Detect which cell encompasses the target text, then output its [X, Y] center coordinate. 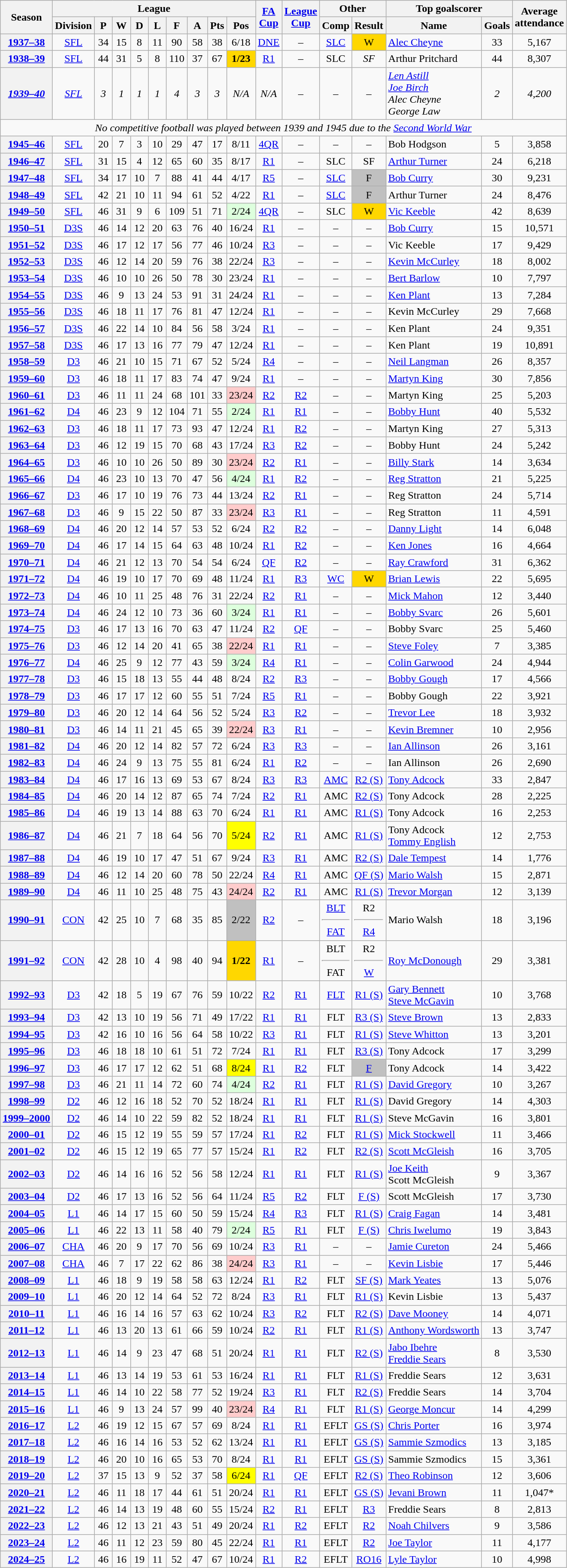
6 [157, 211]
98 [176, 960]
1953–54 [26, 278]
1955–56 [26, 312]
80 [197, 1543]
Mick Stockwell [434, 1135]
2010–11 [26, 1313]
3,267 [539, 1084]
R2W [369, 960]
4/22 [241, 194]
2003–04 [26, 1197]
5,225 [539, 478]
3,440 [539, 596]
110 [176, 59]
Craig Fagan [434, 1213]
3,385 [539, 646]
1968–69 [26, 529]
6/18 [241, 42]
2,833 [539, 1018]
7,797 [539, 278]
Colin Garwood [434, 662]
1964–65 [26, 462]
1957–58 [26, 345]
1960–61 [26, 395]
Chris Porter [434, 1426]
3,705 [539, 1151]
DNE [269, 42]
RO16 [369, 1559]
4,664 [539, 546]
Len Astill Joe Birch Alec Cheyne George Law [434, 93]
5,203 [539, 395]
10,571 [539, 228]
109 [176, 211]
3,747 [539, 1330]
Alec Cheyne [434, 42]
93 [197, 428]
1985–86 [26, 813]
5,532 [539, 412]
1973–74 [26, 612]
2012–13 [26, 1353]
Steve Foley [434, 646]
1978–79 [26, 696]
Name [434, 25]
1937–38 [26, 42]
5,437 [539, 1297]
Gary Bennett Steve McGavin [434, 995]
3,921 [539, 696]
9,429 [539, 245]
4,591 [539, 512]
6,218 [539, 161]
FACup [269, 17]
4,299 [539, 1409]
5,076 [539, 1280]
4,071 [539, 1313]
1990–91 [26, 920]
3,586 [539, 1526]
L [157, 25]
Billy Stark [434, 462]
Danny Light [434, 529]
3,367 [539, 1174]
4,998 [539, 1559]
3,381 [539, 960]
1997–98 [26, 1084]
2009–10 [26, 1297]
1,776 [539, 858]
5,695 [539, 579]
1977–78 [26, 679]
1,047* [539, 1492]
Pos [241, 25]
Anthony Wordsworth [434, 1330]
5,313 [539, 428]
3,974 [539, 1426]
Mark Yeates [434, 1280]
1956–57 [26, 328]
3,858 [539, 144]
39 [217, 729]
2022–23 [26, 1526]
2013–14 [26, 1375]
Mick Mahon [434, 596]
1975–76 [26, 646]
1948–49 [26, 194]
1959–60 [26, 378]
3,201 [539, 1034]
3,843 [539, 1230]
3,730 [539, 1197]
1984–85 [26, 796]
Comp [336, 25]
3,185 [539, 1442]
1938–39 [26, 59]
1982–83 [26, 762]
1/22 [241, 960]
1972–73 [26, 596]
3,361 [539, 1459]
2 [497, 93]
Top goalscorer [449, 9]
83 [176, 378]
2,690 [539, 762]
Lyle Taylor [434, 1559]
1988–89 [26, 875]
2,813 [539, 1509]
2,871 [539, 875]
4,566 [539, 679]
1969–70 [26, 546]
4,303 [539, 1101]
Roy McDonough [434, 960]
Ray Crawford [434, 562]
7,668 [539, 312]
2008–09 [26, 1280]
5,460 [539, 629]
Ken Jones [434, 546]
3,161 [539, 746]
2011–12 [26, 1330]
3,606 [539, 1476]
1962–63 [26, 428]
Result [369, 25]
2017–18 [26, 1442]
1/23 [241, 59]
1954–55 [26, 295]
2004–05 [26, 1213]
1995–96 [26, 1051]
27 [497, 428]
1996–97 [26, 1068]
Kevin Bremner [434, 729]
3,768 [539, 995]
3,530 [539, 1353]
Goals [497, 25]
1949–50 [26, 211]
1979–80 [26, 712]
1939–40 [26, 93]
3,801 [539, 1118]
2014–15 [26, 1392]
9,351 [539, 328]
Dale Tempest [434, 858]
3,196 [539, 920]
8,476 [539, 194]
2023–24 [26, 1543]
1952–53 [26, 262]
Brian Lewis [434, 579]
Trevor Morgan [434, 892]
LeagueCup [301, 17]
Jevani Brown [434, 1492]
5,167 [539, 42]
90 [176, 42]
104 [176, 412]
3,631 [539, 1375]
5,466 [539, 1247]
1946–47 [26, 161]
36 [197, 612]
2015–16 [26, 1409]
4,200 [539, 93]
Bob Hodgson [434, 144]
8,307 [539, 59]
66 [197, 1330]
Trevor Lee [434, 712]
1970–71 [26, 562]
George Moncur [434, 1409]
4/17 [241, 178]
1967–68 [26, 512]
3,932 [539, 712]
2,225 [539, 796]
1999–2000 [26, 1118]
1983–84 [26, 779]
Pts [217, 25]
2002–03 [26, 1174]
10,891 [539, 345]
1998–99 [26, 1101]
99 [197, 1409]
1994–95 [26, 1034]
1951–52 [26, 245]
1989–90 [26, 892]
1980–81 [26, 729]
5,601 [539, 612]
Jabo Ibehre Freddie Sears [434, 1353]
91 [197, 295]
2019–20 [26, 1476]
3,481 [539, 1213]
2007–08 [26, 1263]
2005–06 [26, 1230]
1965–66 [26, 478]
Arthur Pritchard [434, 59]
Other [353, 9]
Joe Taylor [434, 1543]
1993–94 [26, 1018]
Dave Mooney [434, 1313]
19/24 [241, 1392]
7,284 [539, 295]
2,753 [539, 836]
SF (S) [369, 1280]
Theo Robinson [434, 1476]
84 [176, 328]
No competitive football was played between 1939 and 1945 due to the Second World War [283, 128]
17/22 [241, 1018]
8/17 [241, 161]
5,714 [539, 495]
2,253 [539, 813]
Noah Chilvers [434, 1526]
85 [217, 920]
8,357 [539, 362]
League [154, 9]
Bert Barlow [434, 278]
6,362 [539, 562]
1947–48 [26, 178]
1991–92 [26, 960]
86 [197, 1263]
Averageattendance [539, 17]
1971–72 [26, 579]
1992–93 [26, 995]
1981–82 [26, 746]
Joe Keith Scott McGleish [434, 1174]
QF (S) [369, 875]
6,048 [539, 529]
89 [197, 462]
Steve Brown [434, 1018]
9,231 [539, 178]
Chris Iwelumo [434, 1230]
101 [197, 395]
8,002 [539, 262]
4,177 [539, 1543]
2,847 [539, 779]
2024–25 [26, 1559]
R2R4 [369, 920]
5,446 [539, 1263]
D [140, 25]
Season [26, 17]
WC [336, 579]
3,466 [539, 1135]
A [197, 25]
8,639 [539, 211]
1974–75 [26, 629]
2001–02 [26, 1151]
2000–01 [26, 1135]
3,422 [539, 1068]
2020–21 [26, 1492]
2016–17 [26, 1426]
5,242 [539, 445]
Tony Adcock Tommy English [434, 836]
Steve Whitton [434, 1034]
1961–62 [26, 412]
P [104, 25]
1945–46 [26, 144]
1987–88 [26, 858]
1958–59 [26, 362]
1950–51 [26, 228]
3,634 [539, 462]
Neil Langman [434, 362]
1986–87 [26, 836]
1963–64 [26, 445]
Division [74, 25]
8/11 [241, 144]
Steve McGavin [434, 1118]
2/22 [241, 920]
4,944 [539, 662]
1966–67 [26, 495]
2006–07 [26, 1247]
2021–22 [26, 1509]
Jamie Cureton [434, 1247]
7,856 [539, 378]
2,956 [539, 729]
2018–19 [26, 1459]
1976–77 [26, 662]
3,704 [539, 1392]
3,299 [539, 1051]
3,139 [539, 892]
